Identify which cell holds the provided text, then report its (x, y) central coordinate. 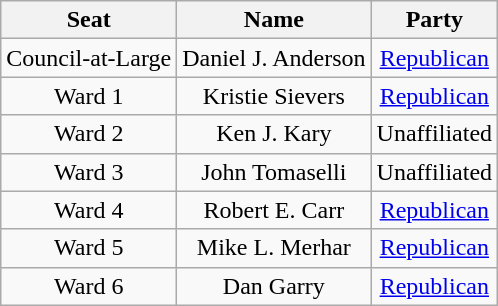
Seat (89, 20)
Ward 5 (89, 248)
Mike L. Merhar (274, 248)
John Tomaselli (274, 172)
Robert E. Carr (274, 210)
Dan Garry (274, 286)
Name (274, 20)
Kristie Sievers (274, 96)
Ward 1 (89, 96)
Ward 6 (89, 286)
Daniel J. Anderson (274, 58)
Ken J. Kary (274, 134)
Council-at-Large (89, 58)
Ward 4 (89, 210)
Party (434, 20)
Ward 3 (89, 172)
Ward 2 (89, 134)
